Scan for the cell matching the given text and deliver its (X, Y) coordinate at center. 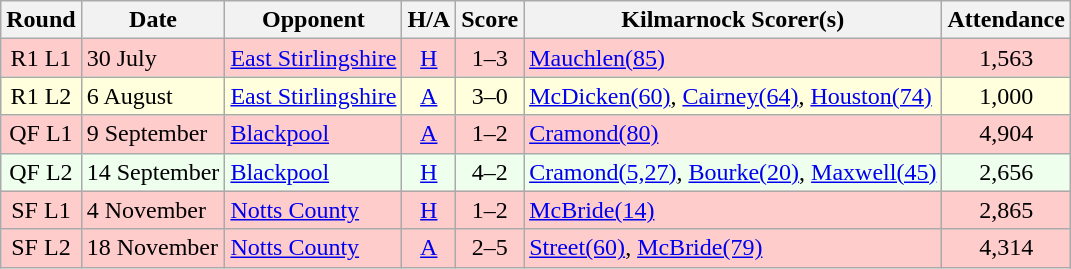
14 September (153, 172)
1–3 (490, 58)
2–5 (490, 248)
2,865 (1006, 210)
4 November (153, 210)
Kilmarnock Scorer(s) (733, 20)
1,563 (1006, 58)
4,314 (1006, 248)
1,000 (1006, 96)
30 July (153, 58)
R1 L1 (41, 58)
QF L2 (41, 172)
Street(60), McBride(79) (733, 248)
18 November (153, 248)
Round (41, 20)
SF L1 (41, 210)
Score (490, 20)
Attendance (1006, 20)
3–0 (490, 96)
McDicken(60), Cairney(64), Houston(74) (733, 96)
2,656 (1006, 172)
R1 L2 (41, 96)
Mauchlen(85) (733, 58)
Cramond(5,27), Bourke(20), Maxwell(45) (733, 172)
QF L1 (41, 134)
Opponent (314, 20)
McBride(14) (733, 210)
4–2 (490, 172)
6 August (153, 96)
SF L2 (41, 248)
Cramond(80) (733, 134)
4,904 (1006, 134)
H/A (429, 20)
9 September (153, 134)
Date (153, 20)
